Extract the (x, y) coordinate from the center of the cell holding the provided text.  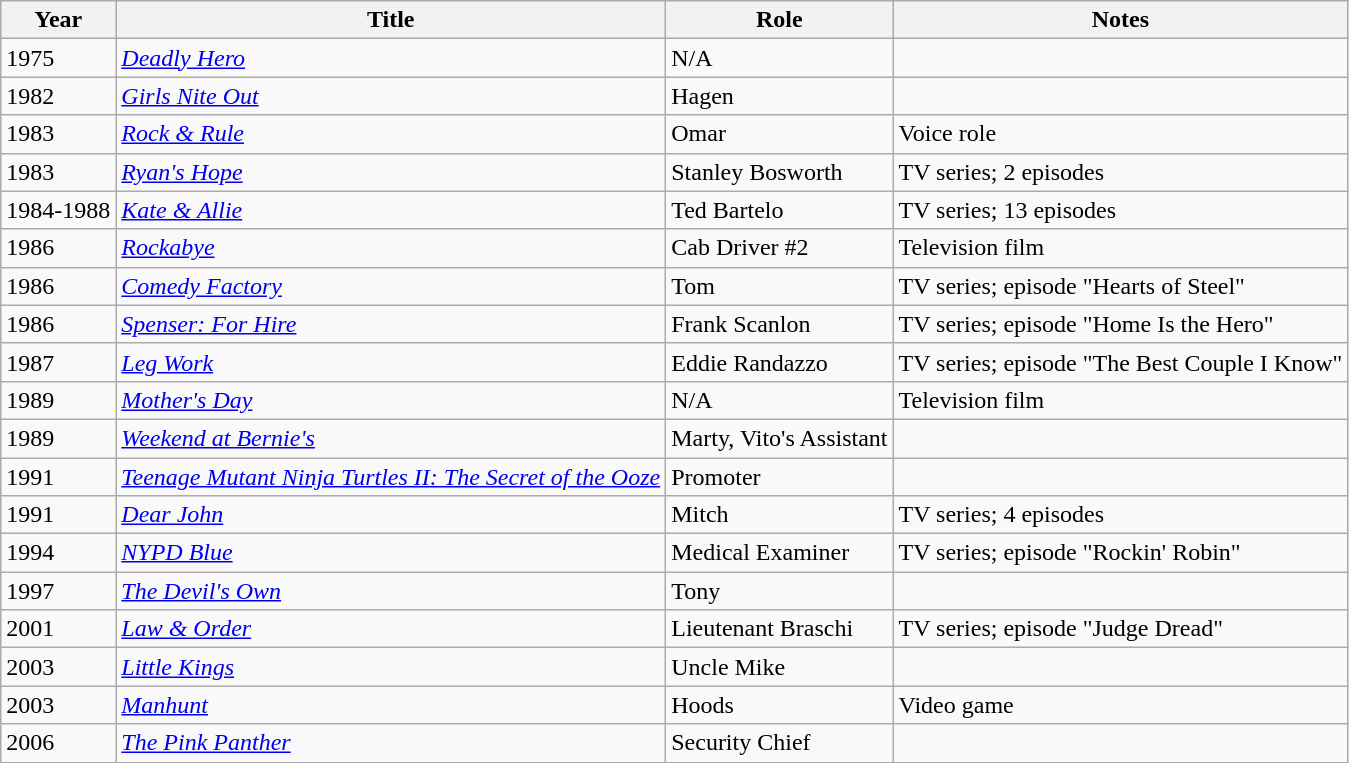
Kate & Allie (391, 210)
Role (780, 20)
Law & Order (391, 629)
Promoter (780, 477)
The Devil's Own (391, 591)
Ryan's Hope (391, 172)
Manhunt (391, 705)
Cab Driver #2 (780, 248)
TV series; 13 episodes (1120, 210)
1994 (58, 553)
TV series; episode "Hearts of Steel" (1120, 286)
2001 (58, 629)
Frank Scanlon (780, 324)
TV series; episode "Judge Dread" (1120, 629)
The Pink Panther (391, 743)
Tony (780, 591)
Ted Bartelo (780, 210)
Security Chief (780, 743)
Rockabye (391, 248)
NYPD Blue (391, 553)
Stanley Bosworth (780, 172)
TV series; episode "Home Is the Hero" (1120, 324)
Little Kings (391, 667)
Eddie Randazzo (780, 362)
1997 (58, 591)
Dear John (391, 515)
1982 (58, 96)
Teenage Mutant Ninja Turtles II: The Secret of the Ooze (391, 477)
TV series; episode "The Best Couple I Know" (1120, 362)
TV series; 2 episodes (1120, 172)
Video game (1120, 705)
1984-1988 (58, 210)
Rock & Rule (391, 134)
Deadly Hero (391, 58)
Lieutenant Braschi (780, 629)
Hoods (780, 705)
Weekend at Bernie's (391, 438)
Spenser: For Hire (391, 324)
Comedy Factory (391, 286)
TV series; episode "Rockin' Robin" (1120, 553)
Mother's Day (391, 400)
Girls Nite Out (391, 96)
Title (391, 20)
Omar (780, 134)
Leg Work (391, 362)
1975 (58, 58)
Hagen (780, 96)
Voice role (1120, 134)
1987 (58, 362)
Notes (1120, 20)
Mitch (780, 515)
Tom (780, 286)
Medical Examiner (780, 553)
Uncle Mike (780, 667)
Year (58, 20)
Marty, Vito's Assistant (780, 438)
TV series; 4 episodes (1120, 515)
2006 (58, 743)
